For the text-containing cell, return its midpoint in [X, Y] coordinate format. 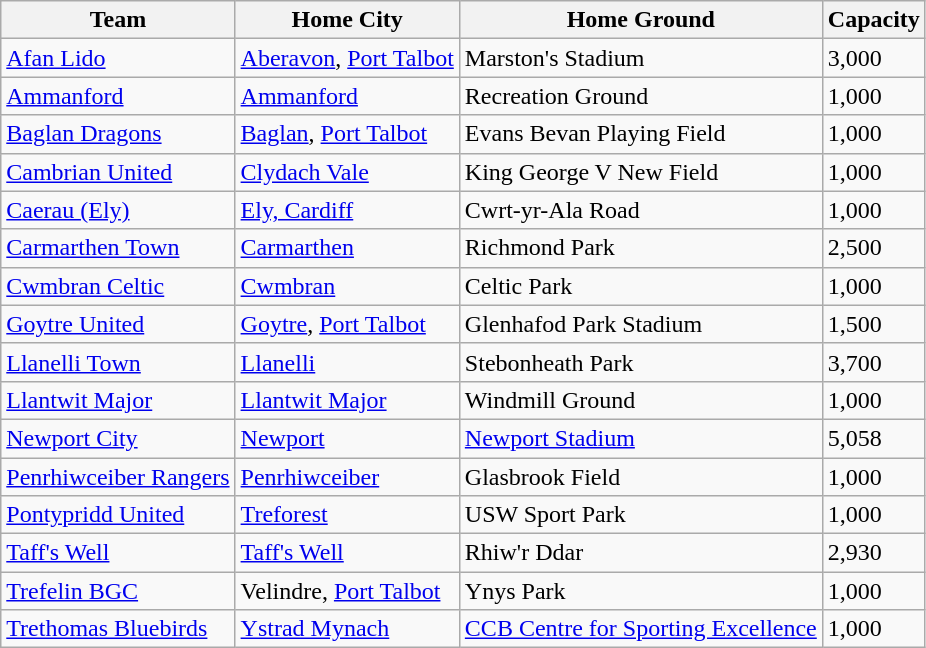
Cwmbran Celtic [118, 286]
Caerau (Ely) [118, 210]
Evans Bevan Playing Field [640, 134]
2,930 [874, 553]
Cwrt-yr-Ala Road [640, 210]
Stebonheath Park [640, 362]
Llanelli Town [118, 362]
Penrhiwceiber Rangers [118, 477]
Treforest [347, 515]
Afan Lido [118, 58]
Carmarthen Town [118, 248]
Aberavon, Port Talbot [347, 58]
Newport City [118, 438]
Trefelin BGC [118, 591]
Llanelli [347, 362]
2,500 [874, 248]
Rhiw'r Ddar [640, 553]
Penrhiwceiber [347, 477]
Goytre United [118, 324]
Velindre, Port Talbot [347, 591]
Clydach Vale [347, 172]
Glenhafod Park Stadium [640, 324]
King George V New Field [640, 172]
Richmond Park [640, 248]
Carmarthen [347, 248]
Recreation Ground [640, 96]
Newport [347, 438]
Baglan Dragons [118, 134]
Ystrad Mynach [347, 629]
Newport Stadium [640, 438]
Windmill Ground [640, 400]
Capacity [874, 20]
5,058 [874, 438]
Ynys Park [640, 591]
1,500 [874, 324]
Ely, Cardiff [347, 210]
Goytre, Port Talbot [347, 324]
Celtic Park [640, 286]
Team [118, 20]
Marston's Stadium [640, 58]
Cwmbran [347, 286]
USW Sport Park [640, 515]
Baglan, Port Talbot [347, 134]
Home Ground [640, 20]
Cambrian United [118, 172]
CCB Centre for Sporting Excellence [640, 629]
3,700 [874, 362]
3,000 [874, 58]
Home City [347, 20]
Trethomas Bluebirds [118, 629]
Pontypridd United [118, 515]
Glasbrook Field [640, 477]
